Search for the cell housing the specified text and yield its (x, y) center coordinate. 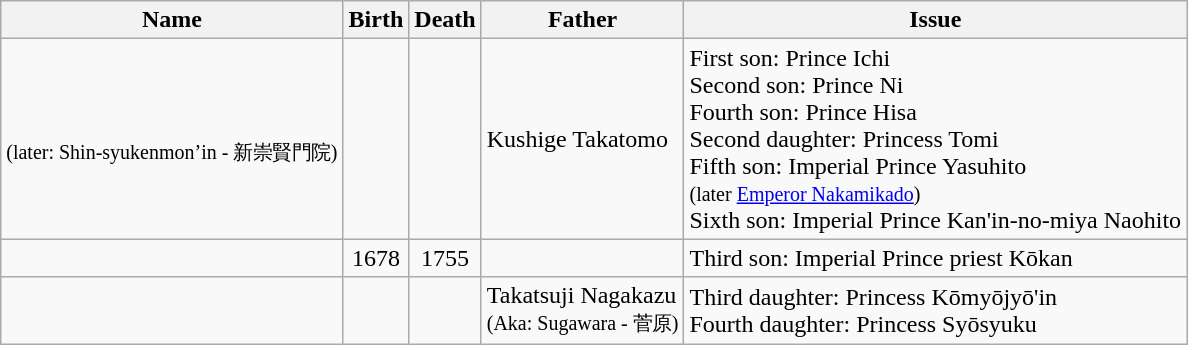
Name (172, 20)
1678 (376, 258)
Father (582, 20)
Birth (376, 20)
1755 (445, 258)
Takatsuji Nagakazu(Aka: Sugawara - 菅原) (582, 310)
Kushige Takatomo (582, 139)
Third daughter: Princess Kōmyōjyō'inFourth daughter: Princess Syōsyuku (936, 310)
Death (445, 20)
Issue (936, 20)
Third son: Imperial Prince priest Kōkan (936, 258)
(later: Shin-syukenmon’in - 新崇賢門院) (172, 139)
